Return the (x, y) coordinate for the center point of the cell that contains the specified text.  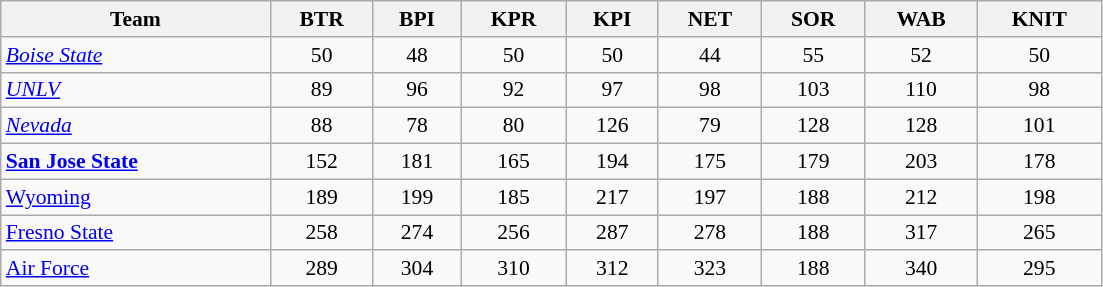
317 (921, 233)
110 (921, 90)
295 (1039, 269)
304 (416, 269)
165 (514, 162)
258 (322, 233)
Air Force (136, 269)
78 (416, 126)
340 (921, 269)
101 (1039, 126)
274 (416, 233)
55 (814, 55)
312 (612, 269)
NET (710, 19)
289 (322, 269)
203 (921, 162)
80 (514, 126)
178 (1039, 162)
126 (612, 126)
181 (416, 162)
KPR (514, 19)
197 (710, 197)
BPI (416, 19)
SOR (814, 19)
189 (322, 197)
WAB (921, 19)
179 (814, 162)
256 (514, 233)
79 (710, 126)
265 (1039, 233)
310 (514, 269)
194 (612, 162)
89 (322, 90)
103 (814, 90)
96 (416, 90)
52 (921, 55)
Fresno State (136, 233)
San Jose State (136, 162)
Boise State (136, 55)
BTR (322, 19)
48 (416, 55)
44 (710, 55)
Nevada (136, 126)
KPI (612, 19)
UNLV (136, 90)
199 (416, 197)
Team (136, 19)
175 (710, 162)
323 (710, 269)
198 (1039, 197)
92 (514, 90)
212 (921, 197)
185 (514, 197)
Wyoming (136, 197)
278 (710, 233)
88 (322, 126)
152 (322, 162)
287 (612, 233)
KNIT (1039, 19)
217 (612, 197)
97 (612, 90)
